Capture the cell that displays the provided text and extract its (X, Y) central coordinate. 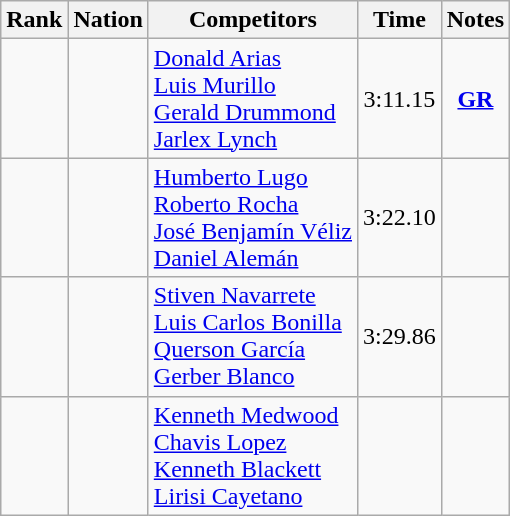
Stiven NavarreteLuis Carlos BonillaQuerson GarcíaGerber Blanco (252, 336)
Kenneth MedwoodChavis LopezKenneth BlackettLirisi Cayetano (252, 456)
Donald AriasLuis MurilloGerald DrummondJarlex Lynch (252, 98)
3:11.15 (400, 98)
Humberto LugoRoberto RochaJosé Benjamín VélizDaniel Alemán (252, 218)
Time (400, 20)
Competitors (252, 20)
Notes (475, 20)
Nation (108, 20)
Rank (34, 20)
GR (475, 98)
3:22.10 (400, 218)
3:29.86 (400, 336)
